Provide the [X, Y] coordinate of the cell's center where the given text is located.  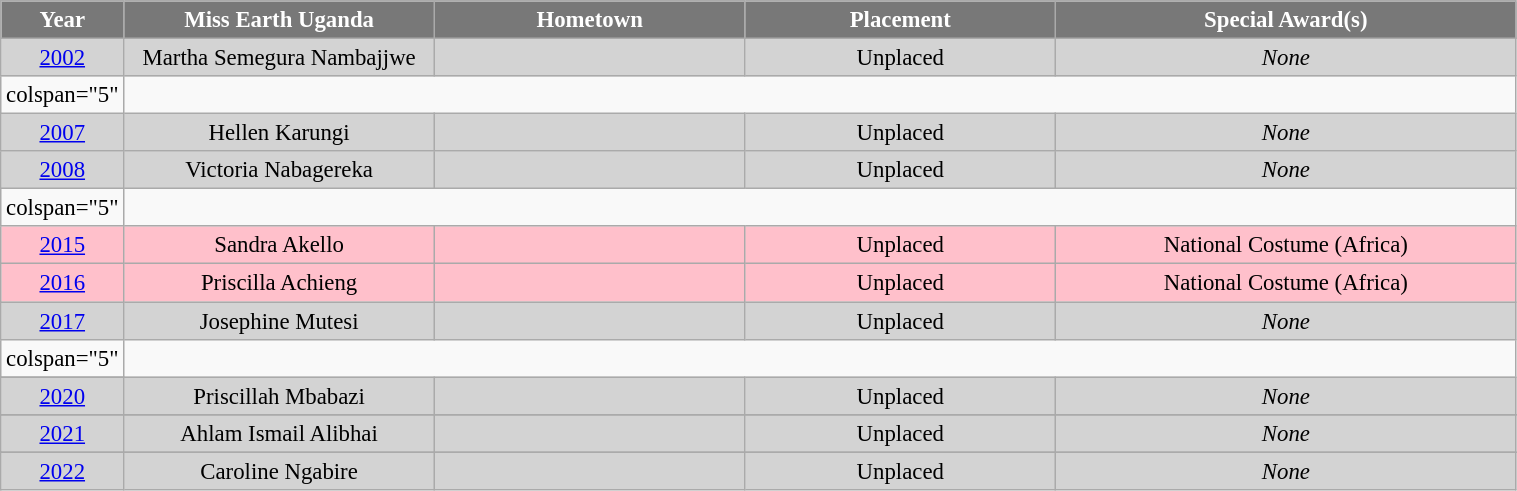
2016 [62, 283]
Ahlam Ismail Alibhai [280, 433]
2015 [62, 245]
Priscillah Mbabazi [280, 396]
Year [62, 20]
2020 [62, 396]
Priscilla Achieng [280, 283]
2008 [62, 170]
Hometown [590, 20]
Special Award(s) [1286, 20]
Hellen Karungi [280, 133]
2017 [62, 321]
Victoria Nabagereka [280, 170]
Martha Semegura Nambajjwe [280, 58]
2002 [62, 58]
2007 [62, 133]
Miss Earth Uganda [280, 20]
2022 [62, 471]
Josephine Mutesi [280, 321]
Sandra Akello [280, 245]
2021 [62, 433]
Caroline Ngabire [280, 471]
Placement [900, 20]
